Identify which cell holds the provided text, then report its [x, y] central coordinate. 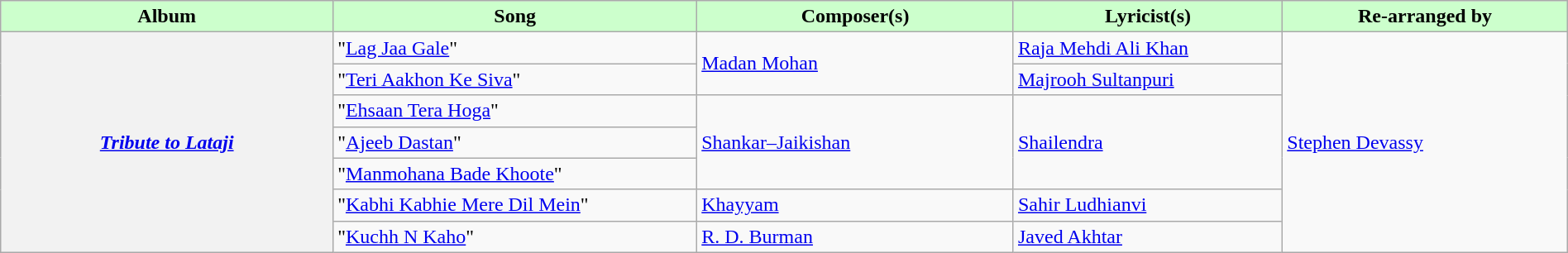
Javed Akhtar [1148, 236]
"Kuchh N Kaho" [515, 236]
Madan Mohan [855, 64]
Shankar–Jaikishan [855, 142]
"Teri Aakhon Ke Siva" [515, 79]
Song [515, 17]
"Lag Jaa Gale" [515, 48]
Majrooh Sultanpuri [1148, 79]
"Ajeeb Dastan" [515, 142]
"Ehsaan Tera Hoga" [515, 111]
"Manmohana Bade Khoote" [515, 174]
Album [167, 17]
Tribute to Lataji [167, 142]
R. D. Burman [855, 236]
Sahir Ludhianvi [1148, 205]
Re-arranged by [1425, 17]
Stephen Devassy [1425, 142]
Composer(s) [855, 17]
Khayyam [855, 205]
Shailendra [1148, 142]
Raja Mehdi Ali Khan [1148, 48]
Lyricist(s) [1148, 17]
"Kabhi Kabhie Mere Dil Mein" [515, 205]
